Provide the (x, y) coordinate of the cell's center where the given text is located.  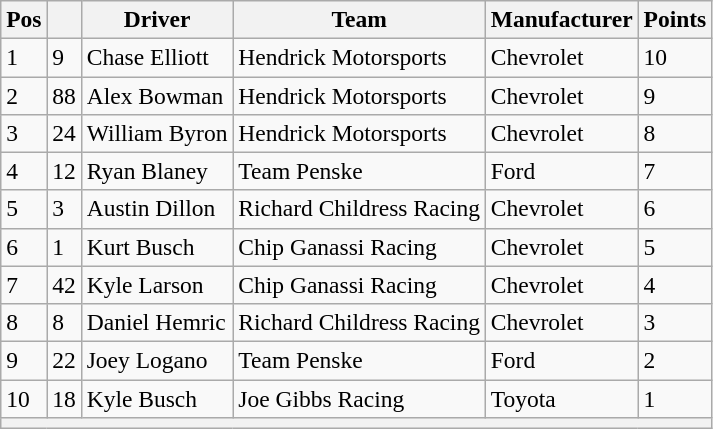
Kyle Busch (157, 398)
12 (64, 171)
42 (64, 285)
Ryan Blaney (157, 171)
22 (64, 360)
Alex Bowman (157, 95)
Points (675, 19)
Chase Elliott (157, 57)
William Byron (157, 133)
Kyle Larson (157, 285)
Joe Gibbs Racing (359, 398)
Daniel Hemric (157, 322)
88 (64, 95)
Team (359, 19)
Toyota (562, 398)
Austin Dillon (157, 209)
24 (64, 133)
18 (64, 398)
Pos (24, 19)
Kurt Busch (157, 247)
Manufacturer (562, 19)
Driver (157, 19)
Joey Logano (157, 360)
